Extract the [x, y] coordinate from the center of the cell holding the provided text.  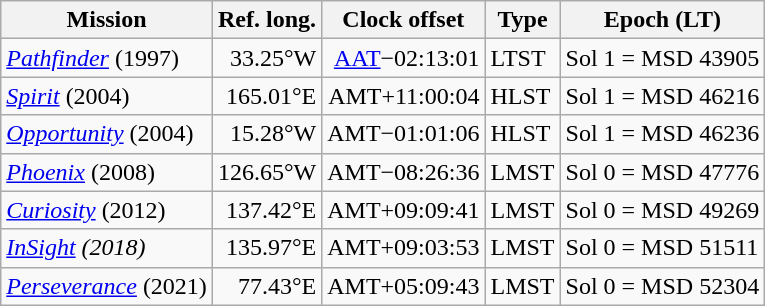
Sol 0 = MSD 47776 [662, 172]
AMT+05:09:43 [404, 286]
Opportunity (2004) [107, 134]
Spirit (2004) [107, 96]
Perseverance (2021) [107, 286]
Curiosity (2012) [107, 210]
LTST [522, 58]
Ref. long. [266, 20]
AAT−02:13:01 [404, 58]
Epoch (LT) [662, 20]
AMT+11:00:04 [404, 96]
InSight (2018) [107, 248]
AMT+09:03:53 [404, 248]
Pathfinder (1997) [107, 58]
Sol 0 = MSD 49269 [662, 210]
AMT+09:09:41 [404, 210]
Clock offset [404, 20]
AMT−01:01:06 [404, 134]
15.28°W [266, 134]
Phoenix (2008) [107, 172]
Sol 0 = MSD 52304 [662, 286]
Sol 1 = MSD 46216 [662, 96]
135.97°E [266, 248]
33.25°W [266, 58]
Mission [107, 20]
126.65°W [266, 172]
Sol 0 = MSD 51511 [662, 248]
Sol 1 = MSD 43905 [662, 58]
Sol 1 = MSD 46236 [662, 134]
AMT−08:26:36 [404, 172]
165.01°E [266, 96]
Type [522, 20]
77.43°E [266, 286]
137.42°E [266, 210]
